Extract the (X, Y) coordinate from the center of the cell holding the provided text.  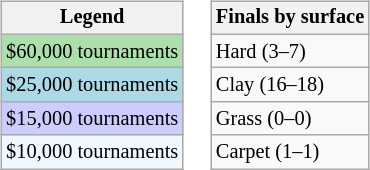
$60,000 tournaments (92, 51)
Hard (3–7) (290, 51)
$10,000 tournaments (92, 152)
Legend (92, 18)
$15,000 tournaments (92, 119)
Clay (16–18) (290, 85)
Carpet (1–1) (290, 152)
Finals by surface (290, 18)
Grass (0–0) (290, 119)
$25,000 tournaments (92, 85)
